Detect which cell encompasses the target text, then output its (x, y) center coordinate. 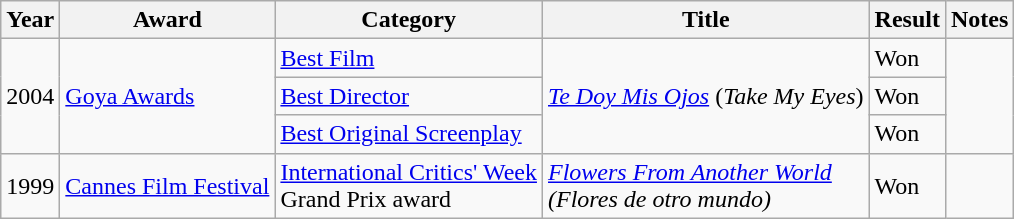
Result (907, 20)
Best Original Screenplay (409, 134)
Category (409, 20)
Flowers From Another World(Flores de otro mundo) (706, 186)
Te Doy Mis Ojos (Take My Eyes) (706, 96)
1999 (30, 186)
Award (168, 20)
Title (706, 20)
Notes (979, 20)
Year (30, 20)
2004 (30, 96)
International Critics' WeekGrand Prix award (409, 186)
Best Film (409, 58)
Goya Awards (168, 96)
Best Director (409, 96)
Cannes Film Festival (168, 186)
